Identify which cell holds the provided text, then report its [X, Y] central coordinate. 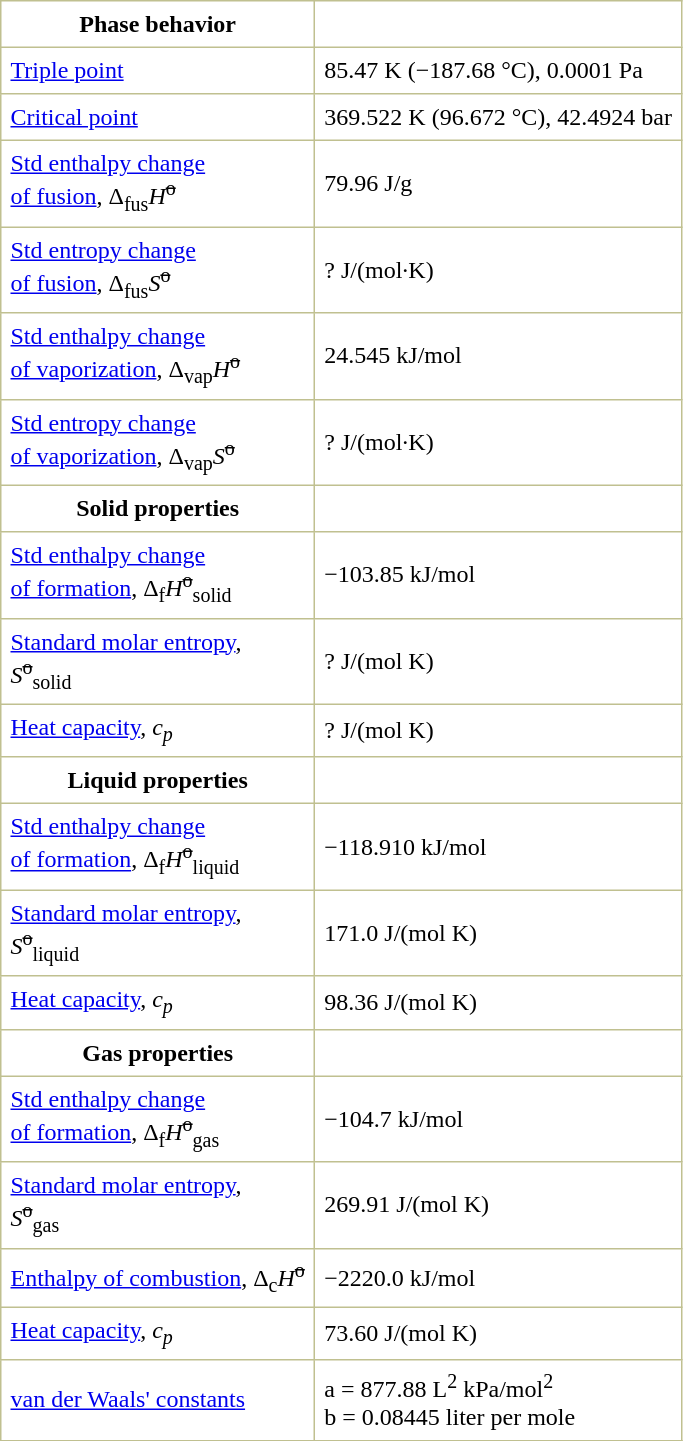
Std entropy changeof vaporization, ΔvapSo [158, 442]
24.545 kJ/mol [498, 356]
Std enthalpy changeof vaporization, ΔvapHo [158, 356]
Std enthalpy changeof fusion, ΔfusHo [158, 183]
85.47 K (−187.68 °C), 0.0001 Pa [498, 70]
Phase behavior [158, 24]
Critical point [158, 117]
171.0 J/(mol K) [498, 933]
Std enthalpy changeof formation, ΔfHogas [158, 1119]
79.96 J/g [498, 183]
Liquid properties [158, 780]
Gas properties [158, 1052]
−104.7 kJ/mol [498, 1119]
Triple point [158, 70]
a = 877.88 L2 kPa/mol2 b = 0.08445 liter per mole [498, 1400]
−2220.0 kJ/mol [498, 1278]
269.91 J/(mol K) [498, 1205]
Enthalpy of combustion, ΔcHo [158, 1278]
Standard molar entropy,Sosolid [158, 661]
−103.85 kJ/mol [498, 575]
Solid properties [158, 508]
Standard molar entropy,Soliquid [158, 933]
Std entropy changeof fusion, ΔfusSo [158, 270]
van der Waals' constants [158, 1400]
−118.910 kJ/mol [498, 847]
98.36 J/(mol K) [498, 1002]
Std enthalpy changeof formation, ΔfHoliquid [158, 847]
Standard molar entropy,Sogas [158, 1205]
369.522 K (96.672 °C), 42.4924 bar [498, 117]
73.60 J/(mol K) [498, 1334]
Std enthalpy changeof formation, ΔfHosolid [158, 575]
